Scan for the cell matching the given text and deliver its [X, Y] coordinate at center. 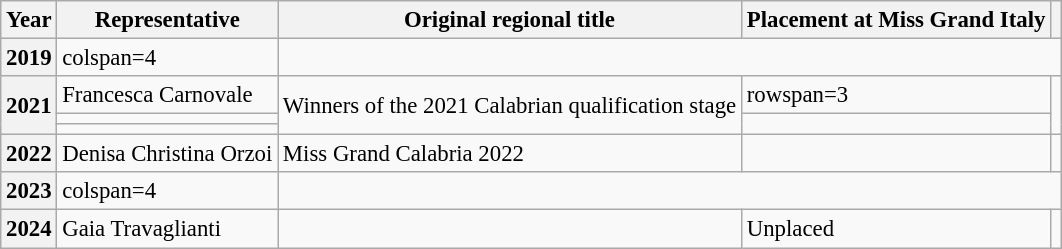
Miss Grand Calabria 2022 [510, 154]
Francesca Carnovale [168, 95]
rowspan=3 [896, 95]
2022 [29, 154]
Placement at Miss Grand Italy [896, 20]
Original regional title [510, 20]
Representative [168, 20]
2023 [29, 191]
Denisa Christina Orzoi [168, 154]
2019 [29, 58]
2024 [29, 229]
2021 [29, 106]
Unplaced [896, 229]
Winners of the 2021 Calabrian qualification stage [510, 106]
Year [29, 20]
Gaia Travaglianti [168, 229]
